Detect which cell encompasses the target text, then output its (X, Y) center coordinate. 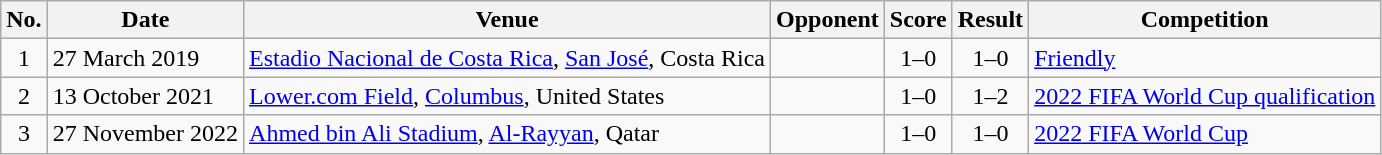
Venue (508, 20)
No. (24, 20)
1 (24, 58)
Lower.com Field, Columbus, United States (508, 96)
Date (145, 20)
27 March 2019 (145, 58)
Estadio Nacional de Costa Rica, San José, Costa Rica (508, 58)
Friendly (1205, 58)
Score (918, 20)
Result (990, 20)
2 (24, 96)
Opponent (827, 20)
2022 FIFA World Cup qualification (1205, 96)
Ahmed bin Ali Stadium, Al-Rayyan, Qatar (508, 134)
Competition (1205, 20)
2022 FIFA World Cup (1205, 134)
13 October 2021 (145, 96)
27 November 2022 (145, 134)
3 (24, 134)
1–2 (990, 96)
